Provide the (x, y) coordinate of the cell's center where the given text is located.  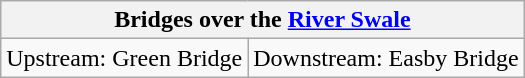
Upstream: Green Bridge (124, 58)
Bridges over the River Swale (262, 20)
Downstream: Easby Bridge (386, 58)
